Output the [X, Y] coordinate of the center of the cell containing the given text.  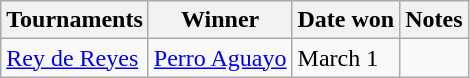
March 1 [346, 58]
Tournaments [75, 20]
Notes [434, 20]
Winner [220, 20]
Perro Aguayo [220, 58]
Date won [346, 20]
Rey de Reyes [75, 58]
